From the cell containing the given text, extract its center point as (x, y) coordinate. 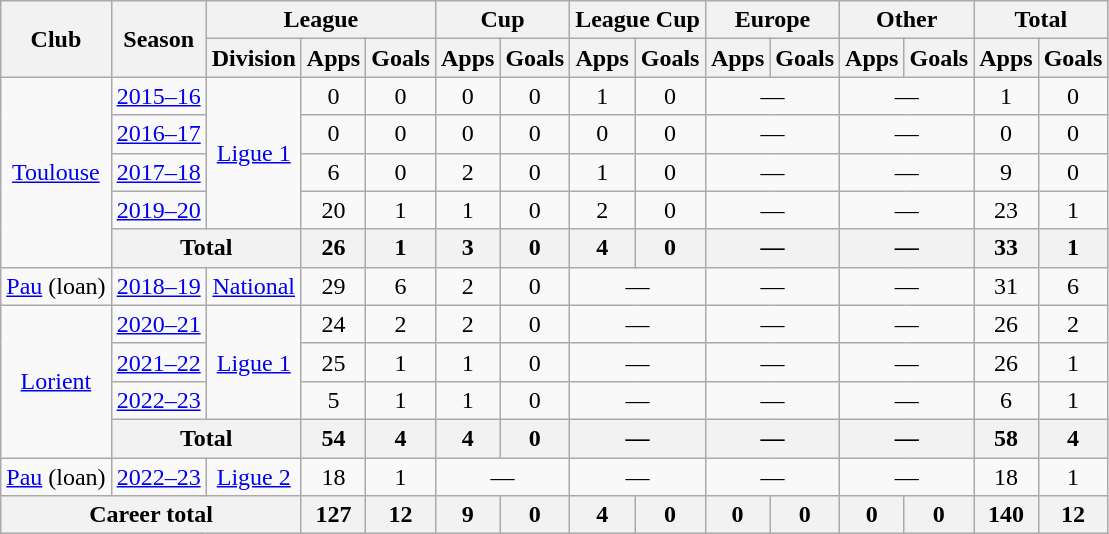
Club (56, 39)
23 (1006, 210)
20 (333, 210)
24 (333, 324)
League (320, 20)
League Cup (638, 20)
33 (1006, 248)
National (254, 286)
5 (333, 400)
2019–20 (158, 210)
3 (467, 248)
Season (158, 39)
2016–17 (158, 134)
Other (907, 20)
2018–19 (158, 286)
Career total (152, 515)
29 (333, 286)
54 (333, 438)
31 (1006, 286)
Lorient (56, 381)
127 (333, 515)
2020–21 (158, 324)
58 (1006, 438)
Ligue 2 (254, 477)
2017–18 (158, 172)
Europe (772, 20)
2021–22 (158, 362)
Cup (502, 20)
Toulouse (56, 172)
140 (1006, 515)
25 (333, 362)
Division (254, 58)
2015–16 (158, 96)
